From the cell containing the given text, extract its center point as [x, y] coordinate. 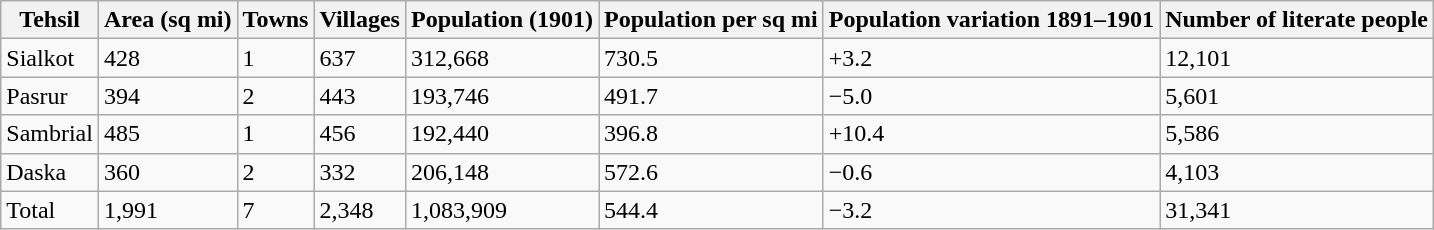
443 [360, 96]
456 [360, 134]
Population variation 1891–1901 [991, 20]
312,668 [502, 58]
396.8 [712, 134]
Population per sq mi [712, 20]
Pasrur [50, 96]
−5.0 [991, 96]
193,746 [502, 96]
−0.6 [991, 172]
Tehsil [50, 20]
637 [360, 58]
730.5 [712, 58]
Number of literate people [1297, 20]
360 [168, 172]
Sialkot [50, 58]
Total [50, 210]
1,991 [168, 210]
31,341 [1297, 210]
Population (1901) [502, 20]
2,348 [360, 210]
12,101 [1297, 58]
572.6 [712, 172]
−3.2 [991, 210]
+3.2 [991, 58]
5,601 [1297, 96]
206,148 [502, 172]
5,586 [1297, 134]
428 [168, 58]
Towns [276, 20]
491.7 [712, 96]
Villages [360, 20]
4,103 [1297, 172]
Daska [50, 172]
192,440 [502, 134]
544.4 [712, 210]
+10.4 [991, 134]
Sambrial [50, 134]
485 [168, 134]
1,083,909 [502, 210]
332 [360, 172]
7 [276, 210]
394 [168, 96]
Area (sq mi) [168, 20]
